Capture the cell that displays the provided text and extract its [x, y] central coordinate. 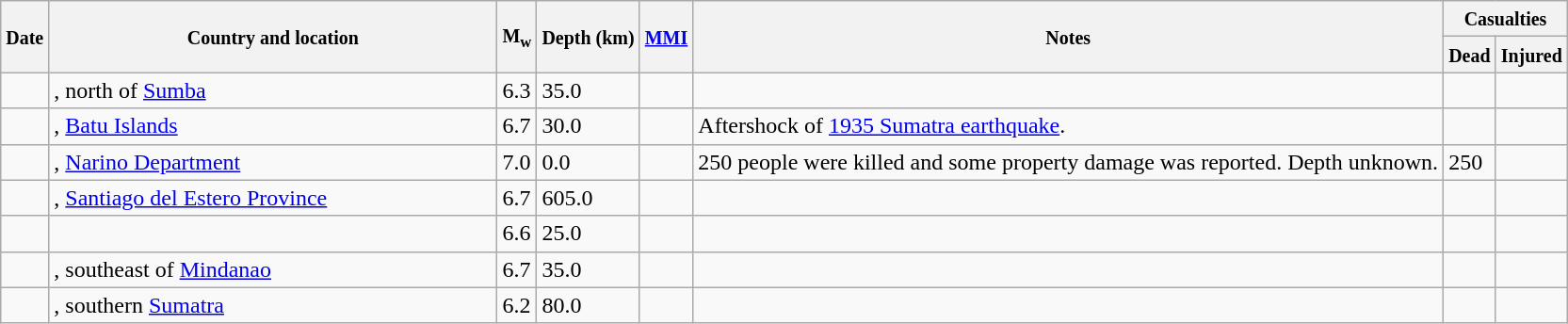
, southern Sumatra [273, 305]
, north of Sumba [273, 90]
Aftershock of 1935 Sumatra earthquake. [1068, 126]
Injured [1531, 55]
250 [1470, 162]
30.0 [588, 126]
Depth (km) [588, 37]
605.0 [588, 198]
6.2 [517, 305]
250 people were killed and some property damage was reported. Depth unknown. [1068, 162]
Country and location [273, 37]
, Santiago del Estero Province [273, 198]
7.0 [517, 162]
, southeast of Mindanao [273, 269]
Date [24, 37]
Mw [517, 37]
0.0 [588, 162]
6.6 [517, 234]
25.0 [588, 234]
Casualties [1506, 19]
6.3 [517, 90]
80.0 [588, 305]
Dead [1470, 55]
Notes [1068, 37]
, Batu Islands [273, 126]
MMI [667, 37]
, Narino Department [273, 162]
